Extract the [x, y] coordinate from the center of the cell holding the provided text.  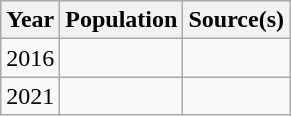
Year [30, 20]
Population [122, 20]
2021 [30, 96]
Source(s) [236, 20]
2016 [30, 58]
